Search for the cell housing the specified text and yield its [X, Y] center coordinate. 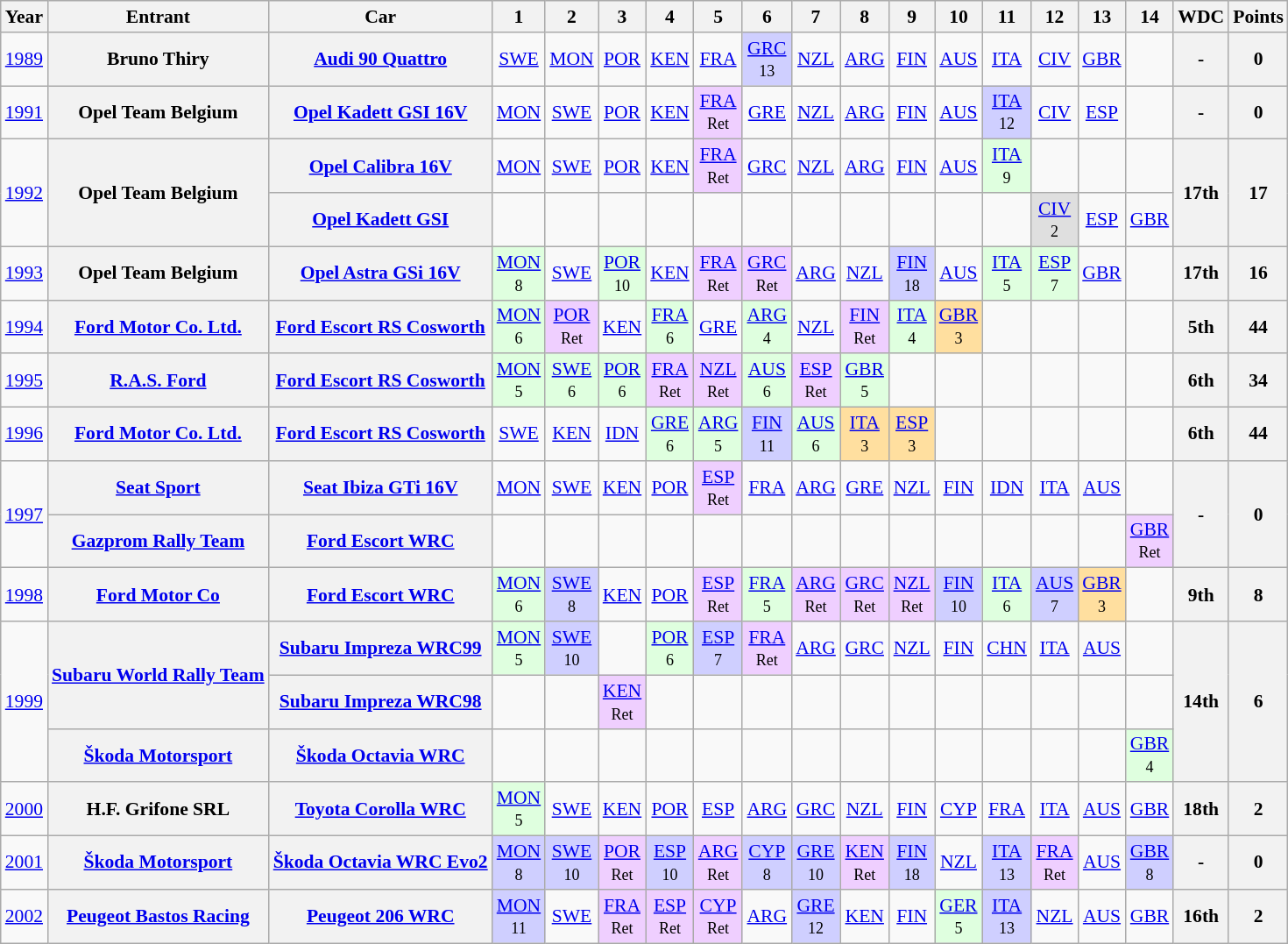
ESP10 [669, 862]
2002 [25, 917]
3 [622, 17]
Subaru Impreza WRC99 [380, 649]
5 [718, 17]
Seat Ibiza GTi 16V [380, 487]
1 [519, 17]
GBR4 [1150, 756]
GBRRet [1150, 542]
Gazprom Rally Team [158, 542]
H.F. Grifone SRL [158, 810]
1993 [25, 273]
GER5 [959, 917]
SWE6 [571, 380]
FINRet [865, 326]
GRE12 [816, 917]
Ford Motor Co [158, 594]
Škoda Octavia WRC Evo2 [380, 862]
Car [380, 17]
5th [1200, 326]
2000 [25, 810]
Peugeot 206 WRC [380, 917]
1994 [25, 326]
Bruno Thiry [158, 60]
SWE8 [571, 594]
Škoda Octavia WRC [380, 756]
GBR5 [865, 380]
Points [1258, 17]
10 [959, 17]
1996 [25, 435]
GRE6 [669, 435]
CYP [959, 810]
Subaru Impreza WRC98 [380, 701]
1997 [25, 515]
Seat Sport [158, 487]
Subaru World Rally Team [158, 675]
FIN11 [767, 435]
Entrant [158, 17]
R.A.S. Ford [158, 380]
11 [1007, 17]
Peugeot Bastos Racing [158, 917]
CYPRet [718, 917]
7 [816, 17]
1998 [25, 594]
CHN [1007, 649]
ITA9 [1007, 167]
MON11 [519, 917]
WDC [1200, 17]
1989 [25, 60]
12 [1055, 17]
Audi 90 Quattro [380, 60]
34 [1258, 380]
ITA12 [1007, 112]
FIN10 [959, 594]
18th [1200, 810]
Toyota Corolla WRC [380, 810]
CYP8 [767, 862]
ARG4 [767, 326]
CIV2 [1055, 219]
GRC13 [767, 60]
4 [669, 17]
Opel Astra GSi 16V [380, 273]
GBR8 [1150, 862]
1999 [25, 701]
1992 [25, 193]
ARG5 [718, 435]
14 [1150, 17]
AUS7 [1055, 594]
9 [912, 17]
ITA4 [912, 326]
Opel Kadett GSI [380, 219]
Year [25, 17]
2001 [25, 862]
1995 [25, 380]
16 [1258, 273]
13 [1102, 17]
Opel Kadett GSI 16V [380, 112]
ITA5 [1007, 273]
Opel Calibra 16V [380, 167]
ITA6 [1007, 594]
17 [1258, 193]
FRA5 [767, 594]
ITA3 [865, 435]
1991 [25, 112]
FRA6 [669, 326]
ESP3 [912, 435]
POR10 [622, 273]
14th [1200, 701]
16th [1200, 917]
GRE10 [816, 862]
9th [1200, 594]
